Scan for the cell matching the given text and deliver its [x, y] coordinate at center. 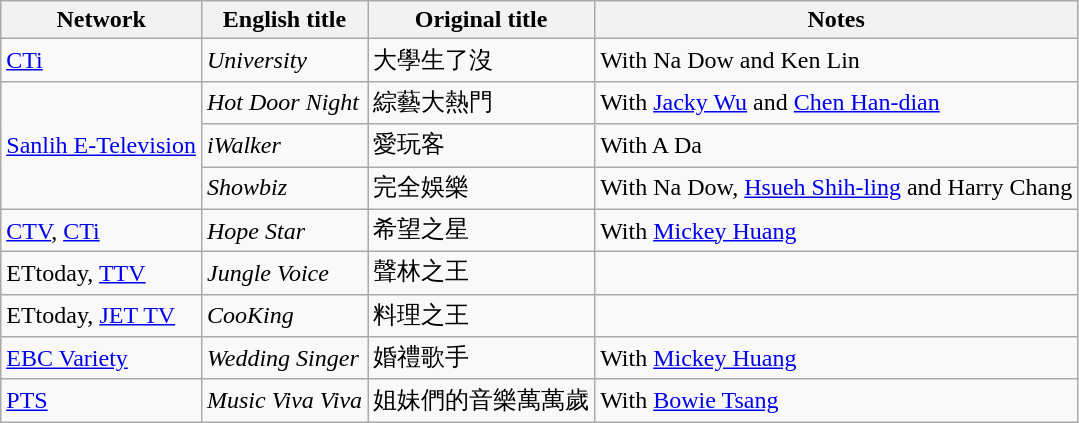
姐妹們的音樂萬萬歲 [482, 400]
CooKing [284, 316]
綜藝大熱門 [482, 102]
Music Viva Viva [284, 400]
Hot Door Night [284, 102]
EBC Variety [102, 358]
Wedding Singer [284, 358]
希望之星 [482, 230]
愛玩客 [482, 146]
ETtoday, JET TV [102, 316]
Original title [482, 20]
With Na Dow, Hsueh Shih-ling and Harry Chang [836, 188]
With Na Dow and Ken Lin [836, 60]
CTi [102, 60]
University [284, 60]
Network [102, 20]
Hope Star [284, 230]
料理之王 [482, 316]
聲林之王 [482, 274]
With Jacky Wu and Chen Han-dian [836, 102]
Showbiz [284, 188]
大學生了沒 [482, 60]
English title [284, 20]
PTS [102, 400]
With Bowie Tsang [836, 400]
ETtoday, TTV [102, 274]
婚禮歌手 [482, 358]
完全娛樂 [482, 188]
Jungle Voice [284, 274]
CTV, CTi [102, 230]
With A Da [836, 146]
iWalker [284, 146]
Sanlih E-Television [102, 145]
Notes [836, 20]
